Detect which cell encompasses the target text, then output its (X, Y) center coordinate. 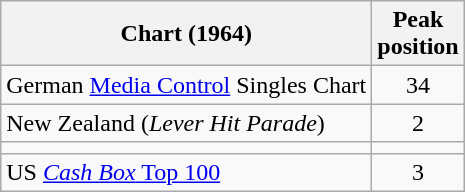
3 (418, 172)
Chart (1964) (186, 34)
US Cash Box Top 100 (186, 172)
34 (418, 85)
Peakposition (418, 34)
New Zealand (Lever Hit Parade) (186, 123)
2 (418, 123)
German Media Control Singles Chart (186, 85)
